Identify which cell holds the provided text, then report its [x, y] central coordinate. 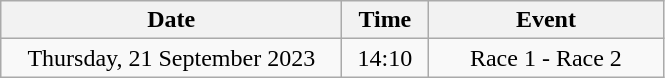
Race 1 - Race 2 [546, 58]
14:10 [385, 58]
Event [546, 20]
Time [385, 20]
Thursday, 21 September 2023 [172, 58]
Date [172, 20]
